Determine the [x, y] coordinate at the center of the cell enclosing the given text.  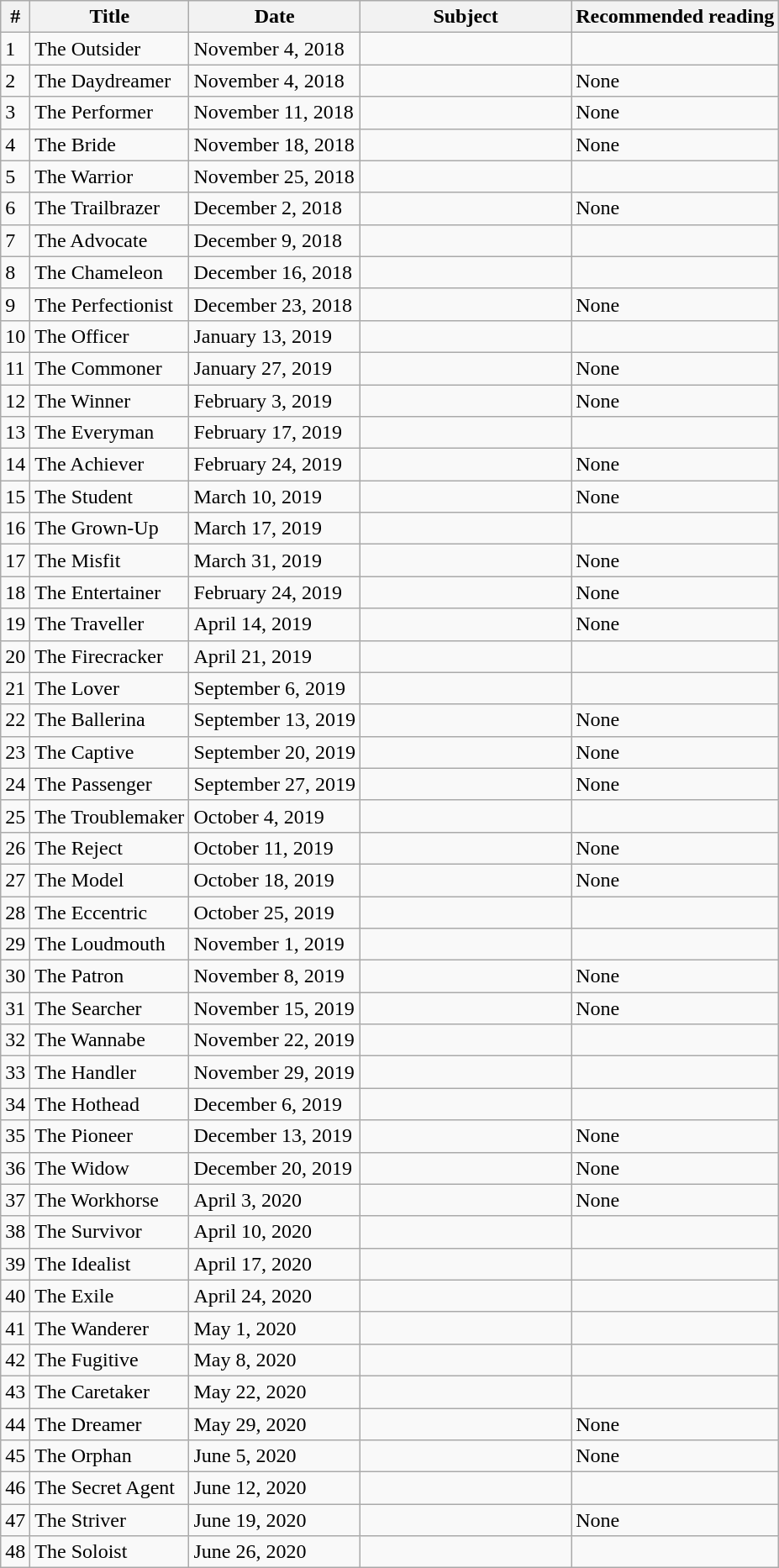
June 5, 2020 [275, 1456]
5 [15, 176]
13 [15, 433]
October 25, 2019 [275, 912]
September 20, 2019 [275, 752]
September 27, 2019 [275, 784]
April 14, 2019 [275, 624]
The Student [109, 497]
The Wanderer [109, 1328]
May 8, 2020 [275, 1360]
December 20, 2019 [275, 1168]
12 [15, 401]
The Patron [109, 976]
15 [15, 497]
24 [15, 784]
37 [15, 1200]
29 [15, 944]
45 [15, 1456]
10 [15, 336]
June 12, 2020 [275, 1488]
November 22, 2019 [275, 1040]
The Captive [109, 752]
The Grown-Up [109, 529]
January 27, 2019 [275, 368]
36 [15, 1168]
The Soloist [109, 1552]
Title [109, 17]
The Trailbrazer [109, 208]
The Widow [109, 1168]
42 [15, 1360]
April 24, 2020 [275, 1296]
Date [275, 17]
The Commoner [109, 368]
34 [15, 1104]
December 6, 2019 [275, 1104]
February 3, 2019 [275, 401]
April 21, 2019 [275, 656]
The Outsider [109, 49]
The Eccentric [109, 912]
The Firecracker [109, 656]
May 29, 2020 [275, 1424]
The Caretaker [109, 1392]
The Warrior [109, 176]
The Dreamer [109, 1424]
November 8, 2019 [275, 976]
The Daydreamer [109, 81]
The Striver [109, 1520]
March 31, 2019 [275, 560]
December 13, 2019 [275, 1136]
The Advocate [109, 240]
December 2, 2018 [275, 208]
1 [15, 49]
38 [15, 1232]
September 13, 2019 [275, 720]
14 [15, 465]
November 25, 2018 [275, 176]
7 [15, 240]
The Orphan [109, 1456]
26 [15, 848]
November 29, 2019 [275, 1072]
The Lover [109, 688]
The Workhorse [109, 1200]
17 [15, 560]
28 [15, 912]
October 18, 2019 [275, 880]
The Perfectionist [109, 304]
21 [15, 688]
Subject [466, 17]
June 19, 2020 [275, 1520]
16 [15, 529]
October 4, 2019 [275, 816]
The Passenger [109, 784]
27 [15, 880]
31 [15, 1008]
18 [15, 592]
35 [15, 1136]
The Winner [109, 401]
30 [15, 976]
April 3, 2020 [275, 1200]
47 [15, 1520]
November 18, 2018 [275, 145]
The Misfit [109, 560]
20 [15, 656]
October 11, 2019 [275, 848]
The Model [109, 880]
The Pioneer [109, 1136]
The Loudmouth [109, 944]
April 10, 2020 [275, 1232]
25 [15, 816]
The Wannabe [109, 1040]
The Ballerina [109, 720]
46 [15, 1488]
44 [15, 1424]
The Reject [109, 848]
December 9, 2018 [275, 240]
The Searcher [109, 1008]
40 [15, 1296]
March 10, 2019 [275, 497]
The Exile [109, 1296]
Recommended reading [676, 17]
2 [15, 81]
33 [15, 1072]
9 [15, 304]
48 [15, 1552]
The Chameleon [109, 272]
32 [15, 1040]
The Bride [109, 145]
The Entertainer [109, 592]
39 [15, 1264]
The Secret Agent [109, 1488]
November 15, 2019 [275, 1008]
February 17, 2019 [275, 433]
The Hothead [109, 1104]
The Troublemaker [109, 816]
4 [15, 145]
November 11, 2018 [275, 113]
March 17, 2019 [275, 529]
The Survivor [109, 1232]
8 [15, 272]
43 [15, 1392]
The Achiever [109, 465]
The Handler [109, 1072]
11 [15, 368]
19 [15, 624]
3 [15, 113]
41 [15, 1328]
December 23, 2018 [275, 304]
The Performer [109, 113]
The Officer [109, 336]
May 1, 2020 [275, 1328]
April 17, 2020 [275, 1264]
The Everyman [109, 433]
September 6, 2019 [275, 688]
May 22, 2020 [275, 1392]
The Fugitive [109, 1360]
22 [15, 720]
The Traveller [109, 624]
November 1, 2019 [275, 944]
January 13, 2019 [275, 336]
6 [15, 208]
June 26, 2020 [275, 1552]
December 16, 2018 [275, 272]
The Idealist [109, 1264]
23 [15, 752]
# [15, 17]
